Extract the [x, y] coordinate from the center of the cell holding the provided text.  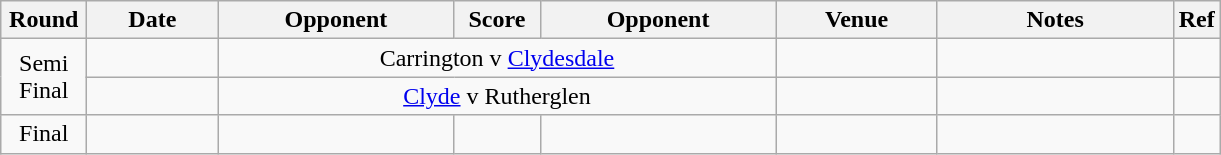
Clyde v Rutherglen [497, 96]
Venue [856, 20]
Date [152, 20]
Round [44, 20]
Semi Final [44, 77]
Ref [1196, 20]
Score [497, 20]
Notes [1055, 20]
Final [44, 134]
Carrington v Clydesdale [497, 58]
